Detect which cell encompasses the target text, then output its [x, y] center coordinate. 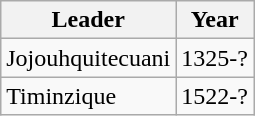
Leader [88, 20]
Year [215, 20]
Timinzique [88, 96]
1522-? [215, 96]
1325-? [215, 58]
Jojouhquitecuani [88, 58]
